Extract the [X, Y] coordinate from the center of the cell holding the provided text.  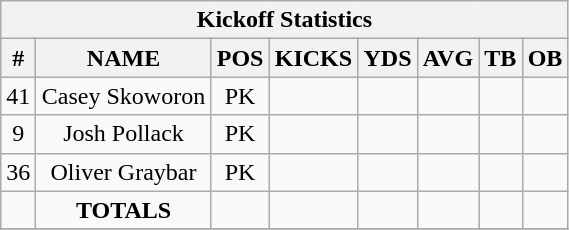
36 [18, 172]
Kickoff Statistics [284, 20]
# [18, 58]
OB [545, 58]
AVG [448, 58]
Josh Pollack [124, 134]
KICKS [314, 58]
41 [18, 96]
Casey Skoworon [124, 96]
POS [240, 58]
Oliver Graybar [124, 172]
YDS [388, 58]
NAME [124, 58]
TB [500, 58]
9 [18, 134]
TOTALS [124, 210]
